Output the [X, Y] coordinate of the center of the cell containing the given text.  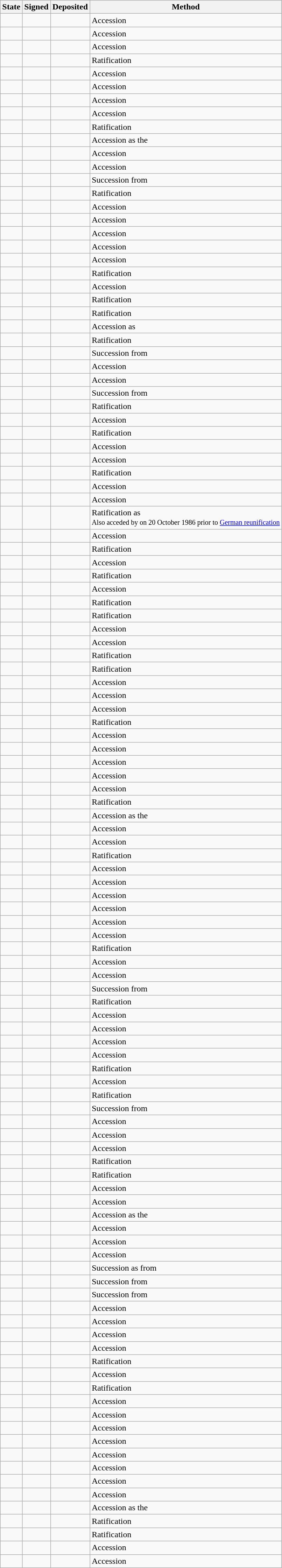
Succession as from [186, 1268]
Deposited [70, 7]
Ratification as Also acceded by on 20 October 1986 prior to German reunification [186, 518]
Signed [36, 7]
Method [186, 7]
State [11, 7]
Accession as [186, 326]
